From the cell containing the given text, extract its center point as [x, y] coordinate. 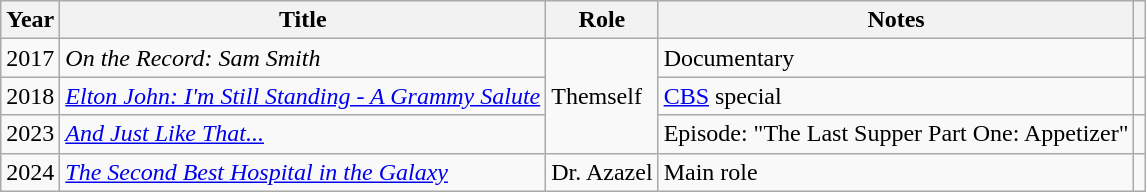
Dr. Azazel [602, 172]
Main role [896, 172]
2017 [30, 58]
Themself [602, 96]
On the Record: Sam Smith [303, 58]
2024 [30, 172]
Year [30, 20]
Role [602, 20]
Episode: "The Last Supper Part One: Appetizer" [896, 134]
2018 [30, 96]
Documentary [896, 58]
CBS special [896, 96]
Title [303, 20]
The Second Best Hospital in the Galaxy [303, 172]
Elton John: I'm Still Standing - A Grammy Salute [303, 96]
2023 [30, 134]
Notes [896, 20]
And Just Like That... [303, 134]
